Capture the cell that displays the provided text and extract its (X, Y) central coordinate. 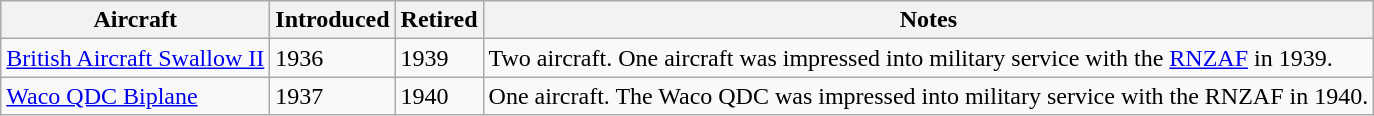
1936 (332, 58)
1937 (332, 96)
Waco QDC Biplane (136, 96)
1939 (439, 58)
Aircraft (136, 20)
One aircraft. The Waco QDC was impressed into military service with the RNZAF in 1940. (928, 96)
1940 (439, 96)
Introduced (332, 20)
Retired (439, 20)
British Aircraft Swallow II (136, 58)
Notes (928, 20)
Two aircraft. One aircraft was impressed into military service with the RNZAF in 1939. (928, 58)
